Return (x, y) of the center of cell containing provided text 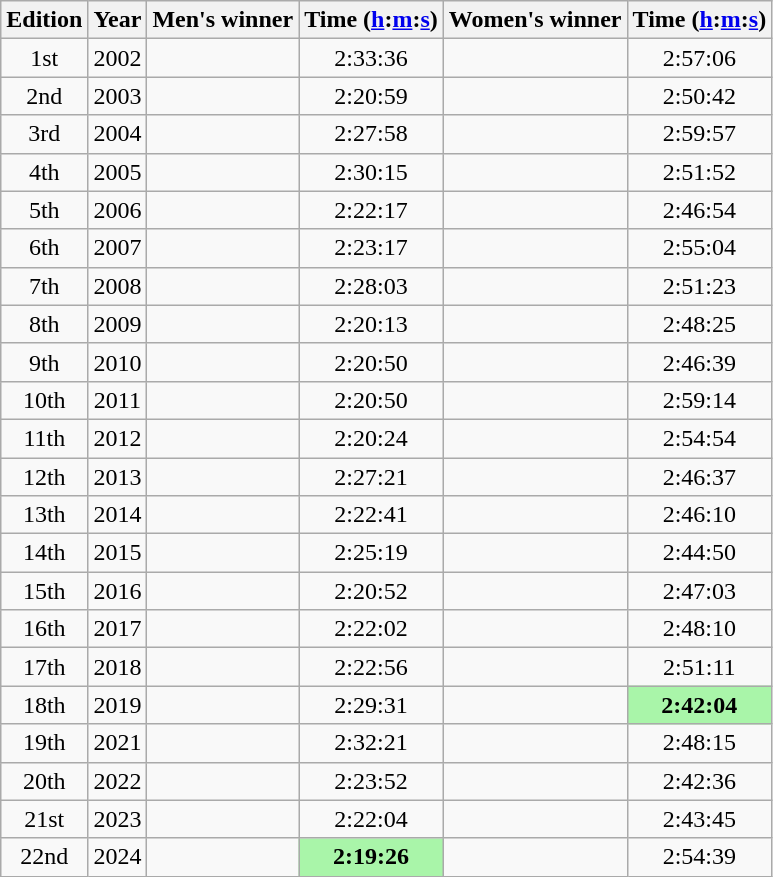
3rd (44, 134)
11th (44, 438)
2:57:06 (700, 58)
2:22:04 (372, 819)
2008 (118, 286)
2023 (118, 819)
2:32:21 (372, 743)
2:20:24 (372, 438)
2016 (118, 591)
13th (44, 515)
2:54:54 (700, 438)
2:22:56 (372, 667)
2:51:52 (700, 172)
2:42:36 (700, 781)
2024 (118, 857)
2:42:04 (700, 705)
2:51:23 (700, 286)
2:54:39 (700, 857)
Year (118, 20)
5th (44, 210)
2:22:02 (372, 629)
2:20:13 (372, 324)
2:48:15 (700, 743)
2:29:31 (372, 705)
2:27:58 (372, 134)
2:22:41 (372, 515)
22nd (44, 857)
2:25:19 (372, 553)
2:23:17 (372, 248)
2:43:45 (700, 819)
7th (44, 286)
2:48:10 (700, 629)
2:59:57 (700, 134)
8th (44, 324)
2:20:52 (372, 591)
2:33:36 (372, 58)
2017 (118, 629)
20th (44, 781)
10th (44, 400)
2007 (118, 248)
2014 (118, 515)
2:30:15 (372, 172)
2:50:42 (700, 96)
2:23:52 (372, 781)
6th (44, 248)
2021 (118, 743)
12th (44, 477)
2:46:54 (700, 210)
17th (44, 667)
Women's winner (535, 20)
2:47:03 (700, 591)
2:27:21 (372, 477)
2003 (118, 96)
2:51:11 (700, 667)
2022 (118, 781)
2:22:17 (372, 210)
2006 (118, 210)
2005 (118, 172)
2010 (118, 362)
Edition (44, 20)
2009 (118, 324)
4th (44, 172)
2004 (118, 134)
2:28:03 (372, 286)
2:46:39 (700, 362)
Men's winner (223, 20)
15th (44, 591)
2:20:59 (372, 96)
14th (44, 553)
18th (44, 705)
2:55:04 (700, 248)
21st (44, 819)
2013 (118, 477)
2nd (44, 96)
2002 (118, 58)
2019 (118, 705)
2:46:37 (700, 477)
2:46:10 (700, 515)
19th (44, 743)
2015 (118, 553)
9th (44, 362)
1st (44, 58)
2:48:25 (700, 324)
2018 (118, 667)
2:44:50 (700, 553)
2011 (118, 400)
2012 (118, 438)
2:19:26 (372, 857)
16th (44, 629)
2:59:14 (700, 400)
